Determine the (X, Y) coordinate at the center of the cell enclosing the given text.  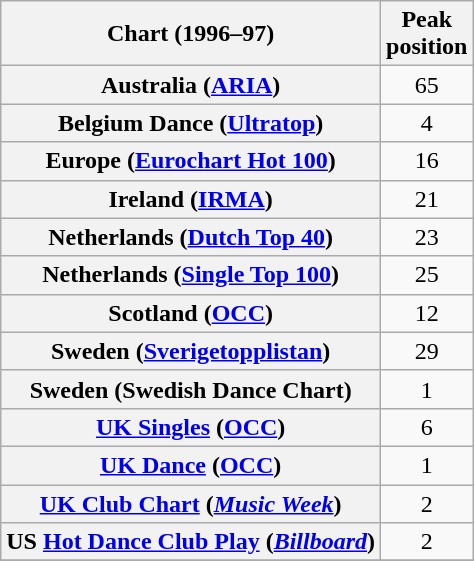
UK Dance (OCC) (191, 465)
4 (427, 123)
Australia (ARIA) (191, 85)
Sweden (Swedish Dance Chart) (191, 389)
16 (427, 161)
UK Club Chart (Music Week) (191, 503)
US Hot Dance Club Play (Billboard) (191, 542)
UK Singles (OCC) (191, 427)
23 (427, 237)
65 (427, 85)
Chart (1996–97) (191, 34)
Europe (Eurochart Hot 100) (191, 161)
Peakposition (427, 34)
Belgium Dance (Ultratop) (191, 123)
Sweden (Sverigetopplistan) (191, 351)
Scotland (OCC) (191, 313)
Ireland (IRMA) (191, 199)
6 (427, 427)
12 (427, 313)
25 (427, 275)
21 (427, 199)
Netherlands (Single Top 100) (191, 275)
29 (427, 351)
Netherlands (Dutch Top 40) (191, 237)
